Provide the [X, Y] coordinate of the cell's center where the given text is located.  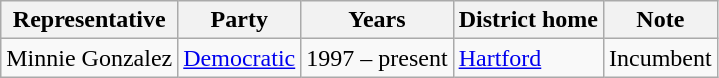
District home [528, 20]
Representative [90, 20]
Years [377, 20]
Note [660, 20]
Minnie Gonzalez [90, 58]
Incumbent [660, 58]
Hartford [528, 58]
Party [240, 20]
1997 – present [377, 58]
Democratic [240, 58]
